Extract the (x, y) coordinate from the center of the cell holding the provided text.  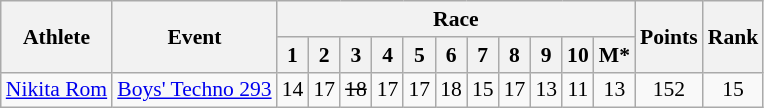
8 (515, 55)
M* (614, 55)
5 (419, 55)
4 (388, 55)
10 (578, 55)
7 (483, 55)
Points (669, 36)
152 (669, 90)
11 (578, 90)
3 (356, 55)
Event (194, 36)
Rank (734, 36)
9 (546, 55)
2 (324, 55)
Boys' Techno 293 (194, 90)
6 (451, 55)
Nikita Rom (56, 90)
1 (293, 55)
Athlete (56, 36)
14 (293, 90)
Race (456, 19)
